Provide the (X, Y) coordinate of the cell's center where the given text is located.  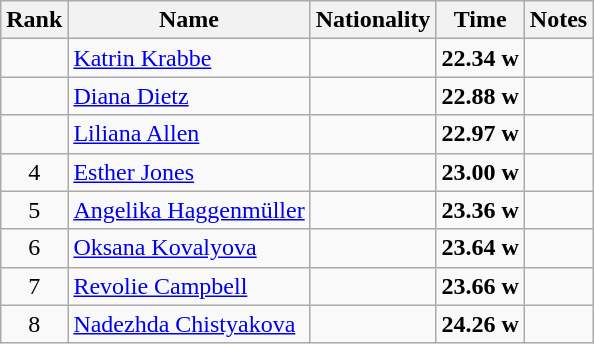
Katrin Krabbe (189, 58)
Notes (558, 20)
Oksana Kovalyova (189, 248)
23.66 w (480, 286)
Angelika Haggenmüller (189, 210)
4 (34, 172)
Nadezhda Chistyakova (189, 324)
Revolie Campbell (189, 286)
24.26 w (480, 324)
22.97 w (480, 134)
22.34 w (480, 58)
Time (480, 20)
6 (34, 248)
23.00 w (480, 172)
Esther Jones (189, 172)
23.64 w (480, 248)
5 (34, 210)
Liliana Allen (189, 134)
Diana Dietz (189, 96)
Rank (34, 20)
Name (189, 20)
23.36 w (480, 210)
8 (34, 324)
22.88 w (480, 96)
7 (34, 286)
Nationality (373, 20)
